Locate the cell with the specified text and output its [X, Y] center coordinate. 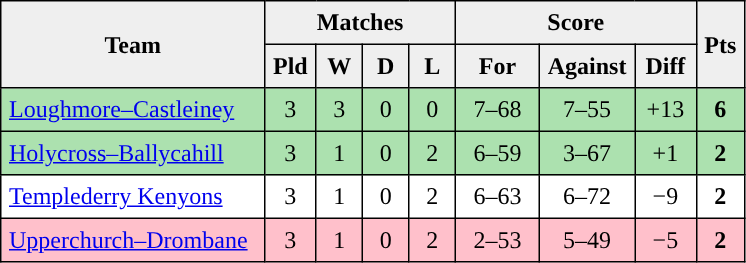
D [385, 66]
Score [576, 23]
L [432, 66]
6–59 [497, 153]
Team [133, 44]
2–53 [497, 240]
6 [720, 110]
Loughmore–Castleiney [133, 110]
Templederry Kenyons [133, 197]
Against [586, 66]
7–68 [497, 110]
Pts [720, 44]
Matches [360, 23]
For [497, 66]
5–49 [586, 240]
W [339, 66]
Pld [290, 66]
Upperchurch–Drombane [133, 240]
3–67 [586, 153]
+1 [666, 153]
Holycross–Ballycahill [133, 153]
+13 [666, 110]
−9 [666, 197]
−5 [666, 240]
6–72 [586, 197]
Diff [666, 66]
7–55 [586, 110]
6–63 [497, 197]
